Identify which cell holds the provided text, then report its (x, y) central coordinate. 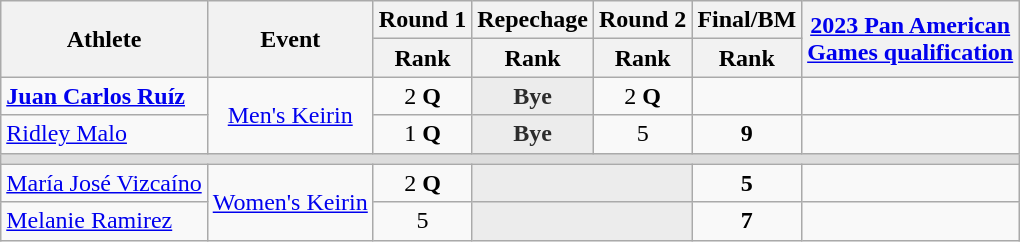
Melanie Ramirez (104, 221)
Repechage (533, 20)
7 (747, 221)
Men's Keirin (290, 115)
1 Q (422, 134)
2023 Pan American Games qualification (910, 39)
Women's Keirin (290, 202)
Athlete (104, 39)
Round 2 (642, 20)
9 (747, 134)
Round 1 (422, 20)
María José Vizcaíno (104, 183)
Final/BM (747, 20)
Ridley Malo (104, 134)
Event (290, 39)
Juan Carlos Ruíz (104, 96)
